Detect which cell encompasses the target text, then output its [x, y] center coordinate. 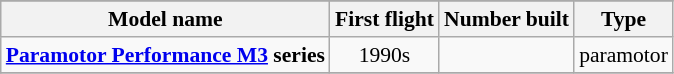
1990s [384, 55]
Paramotor Performance M3 series [166, 55]
paramotor [624, 55]
Model name [166, 19]
Number built [506, 19]
First flight [384, 19]
Type [624, 19]
